Output the (X, Y) coordinate of the center of the cell containing the given text.  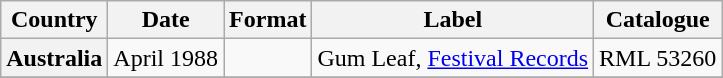
Date (166, 20)
Format (268, 20)
Australia (54, 58)
RML 53260 (658, 58)
Catalogue (658, 20)
Country (54, 20)
Label (453, 20)
Gum Leaf, Festival Records (453, 58)
April 1988 (166, 58)
